Locate the cell with the specified text and output its [X, Y] center coordinate. 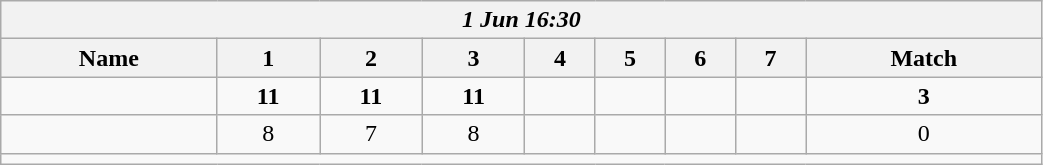
1 [268, 58]
Name [109, 58]
1 Jun 16:30 [522, 20]
5 [630, 58]
6 [700, 58]
Match [924, 58]
0 [924, 134]
4 [560, 58]
2 [372, 58]
